Pinpoint the cell where the given text exists, returning its (X, Y) midpoint coordinate. 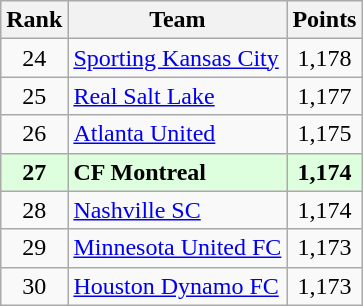
27 (34, 172)
Nashville SC (178, 210)
25 (34, 96)
24 (34, 58)
Atlanta United (178, 134)
Real Salt Lake (178, 96)
Minnesota United FC (178, 248)
Points (324, 20)
Rank (34, 20)
Houston Dynamo FC (178, 286)
CF Montreal (178, 172)
Sporting Kansas City (178, 58)
26 (34, 134)
1,175 (324, 134)
1,178 (324, 58)
Team (178, 20)
1,177 (324, 96)
29 (34, 248)
30 (34, 286)
28 (34, 210)
